For the text-containing cell, return its midpoint in (X, Y) coordinate format. 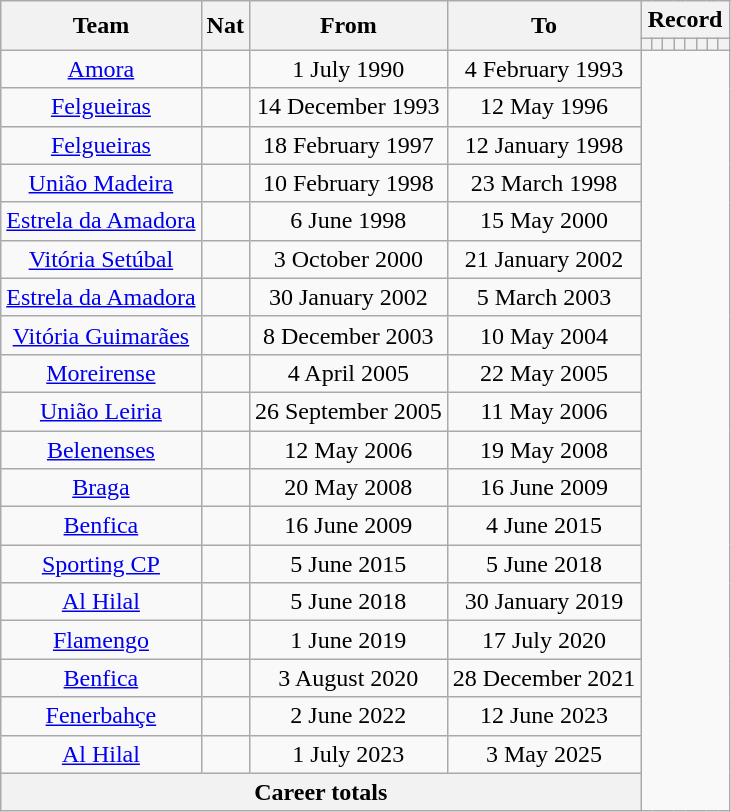
Career totals (321, 792)
15 May 2000 (544, 221)
6 June 1998 (348, 221)
3 August 2020 (348, 678)
22 May 2005 (544, 373)
Belenenses (101, 449)
21 January 2002 (544, 259)
Braga (101, 488)
União Madeira (101, 183)
Vitória Guimarães (101, 335)
19 May 2008 (544, 449)
17 July 2020 (544, 640)
Team (101, 26)
10 May 2004 (544, 335)
5 June 2015 (348, 564)
2 June 2022 (348, 716)
União Leiria (101, 411)
30 January 2002 (348, 297)
12 May 1996 (544, 107)
Record (685, 20)
10 February 1998 (348, 183)
28 December 2021 (544, 678)
8 December 2003 (348, 335)
20 May 2008 (348, 488)
Flamengo (101, 640)
1 July 2023 (348, 754)
Vitória Setúbal (101, 259)
4 June 2015 (544, 526)
Moreirense (101, 373)
11 May 2006 (544, 411)
12 January 1998 (544, 145)
To (544, 26)
Amora (101, 69)
26 September 2005 (348, 411)
4 April 2005 (348, 373)
12 May 2006 (348, 449)
1 June 2019 (348, 640)
Sporting CP (101, 564)
5 March 2003 (544, 297)
Fenerbahçe (101, 716)
3 October 2000 (348, 259)
23 March 1998 (544, 183)
4 February 1993 (544, 69)
Nat (225, 26)
18 February 1997 (348, 145)
30 January 2019 (544, 602)
1 July 1990 (348, 69)
From (348, 26)
14 December 1993 (348, 107)
12 June 2023 (544, 716)
3 May 2025 (544, 754)
